For the text-containing cell, return its midpoint in (x, y) coordinate format. 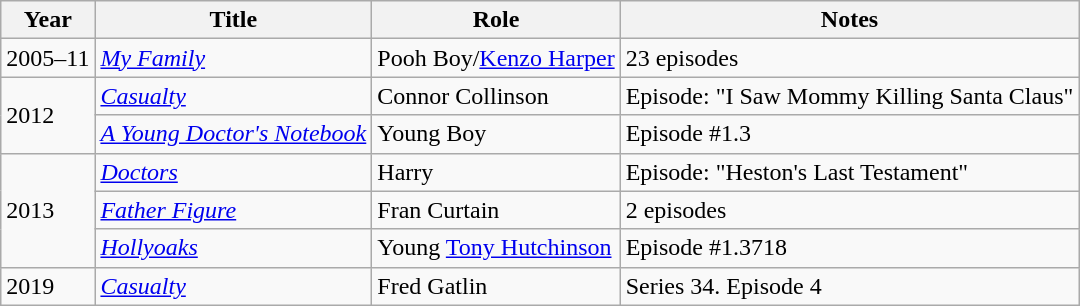
Fran Curtain (496, 210)
Episode #1.3 (850, 134)
Title (234, 20)
Notes (850, 20)
Father Figure (234, 210)
Role (496, 20)
Young Boy (496, 134)
2005–11 (48, 58)
A Young Doctor's Notebook (234, 134)
Young Tony Hutchinson (496, 248)
2019 (48, 286)
Harry (496, 172)
Pooh Boy/Kenzo Harper (496, 58)
Connor Collinson (496, 96)
2012 (48, 115)
2 episodes (850, 210)
My Family (234, 58)
23 episodes (850, 58)
Fred Gatlin (496, 286)
Episode: "Heston's Last Testament" (850, 172)
Year (48, 20)
Episode: "I Saw Mommy Killing Santa Claus" (850, 96)
Episode #1.3718 (850, 248)
Hollyoaks (234, 248)
Series 34. Episode 4 (850, 286)
2013 (48, 210)
Doctors (234, 172)
